Return [X, Y] of the center of cell containing provided text 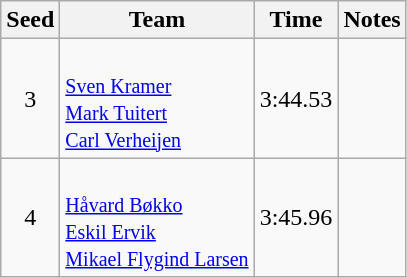
4 [30, 218]
Sven KramerMark TuitertCarl Verheijen [157, 98]
3:44.53 [296, 98]
Seed [30, 20]
Team [157, 20]
3:45.96 [296, 218]
Time [296, 20]
3 [30, 98]
Håvard BøkkoEskil ErvikMikael Flygind Larsen [157, 218]
Notes [372, 20]
